Find where the given text appears and provide that cell's center as (X, Y) coordinate. 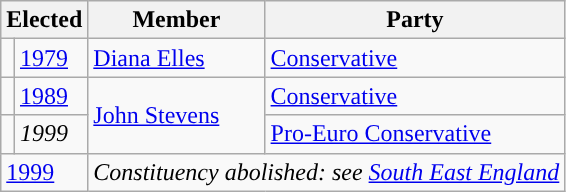
Party (415, 20)
Diana Elles (176, 58)
Elected (44, 20)
Constituency abolished: see South East England (326, 172)
John Stevens (176, 115)
1979 (50, 58)
Pro-Euro Conservative (415, 134)
1989 (50, 96)
Member (176, 20)
